Return (X, Y) of the center of cell containing provided text 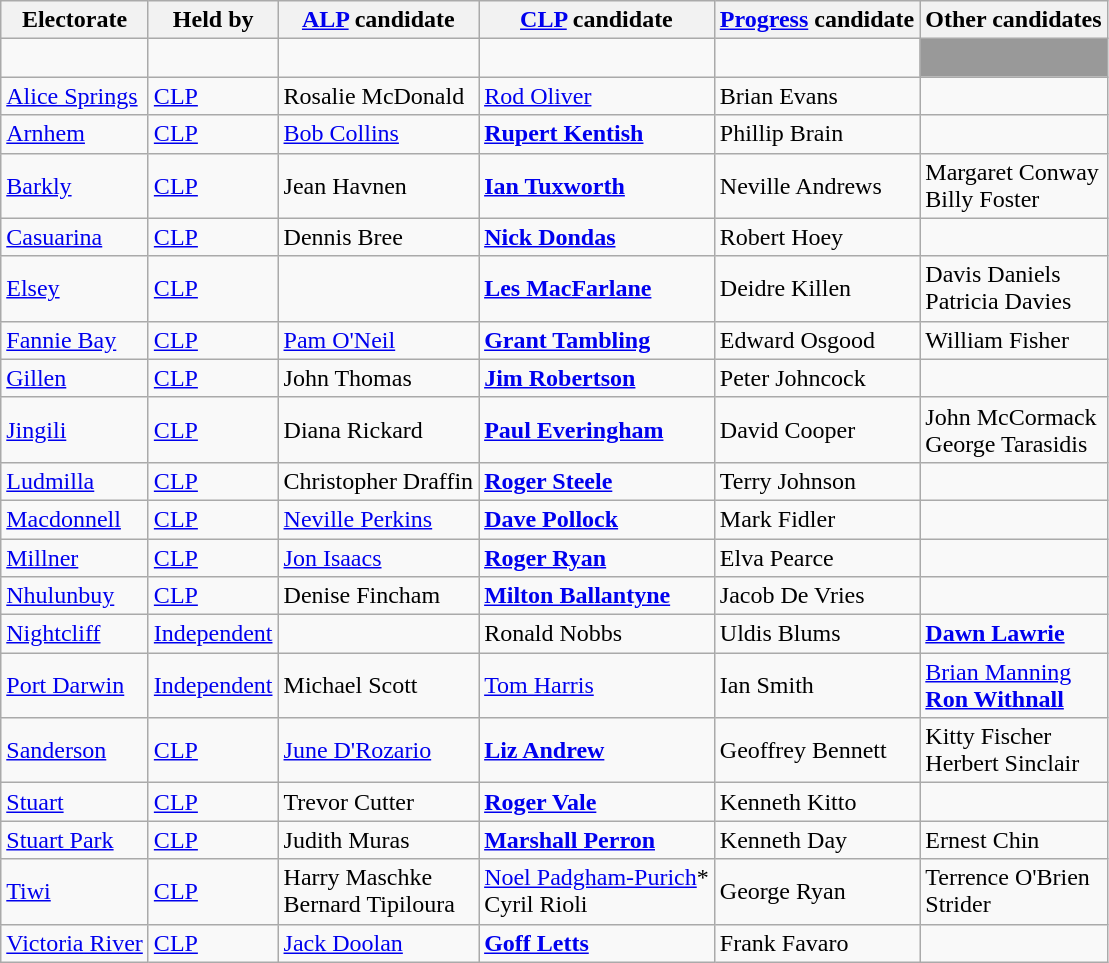
Tom Harris (597, 686)
Jack Doolan (378, 943)
Ludmilla (75, 481)
Milton Ballantyne (597, 596)
Other candidates (1014, 20)
Michael Scott (378, 686)
Grant Tambling (597, 340)
Ernest Chin (1014, 840)
Nick Dondas (597, 237)
Elsey (75, 288)
Jim Robertson (597, 378)
Dawn Lawrie (1014, 634)
Margaret ConwayBilly Foster (1014, 186)
Goff Letts (597, 943)
John Thomas (378, 378)
Electorate (75, 20)
Brian Evans (817, 96)
June D'Rozario (378, 750)
Peter Johncock (817, 378)
Jon Isaacs (378, 557)
Denise Fincham (378, 596)
Terrence O'BrienStrider (1014, 892)
Neville Andrews (817, 186)
Victoria River (75, 943)
John McCormackGeorge Tarasidis (1014, 430)
Tiwi (75, 892)
Port Darwin (75, 686)
Judith Muras (378, 840)
Jacob De Vries (817, 596)
Elva Pearce (817, 557)
Held by (213, 20)
Gillen (75, 378)
Kitty FischerHerbert Sinclair (1014, 750)
Kenneth Kitto (817, 802)
Sanderson (75, 750)
Phillip Brain (817, 134)
Ronald Nobbs (597, 634)
Deidre Killen (817, 288)
Ian Tuxworth (597, 186)
Geoffrey Bennett (817, 750)
George Ryan (817, 892)
Macdonnell (75, 519)
Davis DanielsPatricia Davies (1014, 288)
Nightcliff (75, 634)
Casuarina (75, 237)
Stuart Park (75, 840)
Pam O'Neil (378, 340)
Liz Andrew (597, 750)
Roger Steele (597, 481)
Alice Springs (75, 96)
Uldis Blums (817, 634)
William Fisher (1014, 340)
Brian ManningRon Withnall (1014, 686)
David Cooper (817, 430)
Noel Padgham-Purich*Cyril Rioli (597, 892)
Nhulunbuy (75, 596)
Bob Collins (378, 134)
Jean Havnen (378, 186)
Stuart (75, 802)
Ian Smith (817, 686)
CLP candidate (597, 20)
Les MacFarlane (597, 288)
Robert Hoey (817, 237)
Barkly (75, 186)
Progress candidate (817, 20)
Harry MaschkeBernard Tipiloura (378, 892)
Mark Fidler (817, 519)
Dennis Bree (378, 237)
ALP candidate (378, 20)
Rupert Kentish (597, 134)
Terry Johnson (817, 481)
Trevor Cutter (378, 802)
Kenneth Day (817, 840)
Neville Perkins (378, 519)
Marshall Perron (597, 840)
Fannie Bay (75, 340)
Roger Vale (597, 802)
Millner (75, 557)
Frank Favaro (817, 943)
Paul Everingham (597, 430)
Diana Rickard (378, 430)
Edward Osgood (817, 340)
Rod Oliver (597, 96)
Dave Pollock (597, 519)
Arnhem (75, 134)
Jingili (75, 430)
Rosalie McDonald (378, 96)
Christopher Draffin (378, 481)
Roger Ryan (597, 557)
